Scan for the cell matching the given text and deliver its (x, y) coordinate at center. 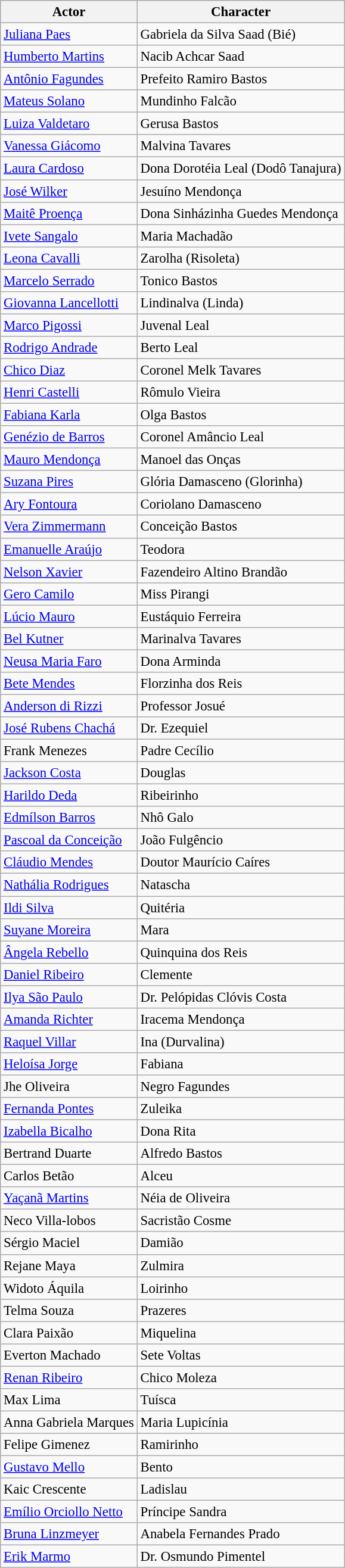
Teodora (241, 549)
Néia de Oliveira (241, 1198)
Jhe Oliveira (69, 1086)
Dona Arminda (241, 661)
Dona Sinházinha Guedes Mendonça (241, 213)
Dr. Pelópidas Clóvis Costa (241, 997)
Emanuelle Araújo (69, 549)
Character (241, 12)
Anderson di Rizzi (69, 706)
Prefeito Ramiro Bastos (241, 79)
Zuleika (241, 1109)
Harildo Deda (69, 796)
Clara Paixão (69, 1333)
Conceição Bastos (241, 527)
Alceu (241, 1176)
Miss Pirangi (241, 594)
Raquel Villar (69, 1042)
Ilya São Paulo (69, 997)
Doutor Maurício Caíres (241, 863)
Genézio de Barros (69, 437)
Chico Diaz (69, 370)
Ramirinho (241, 1445)
Neco Villa-lobos (69, 1221)
Natascha (241, 885)
Jesuíno Mendonça (241, 191)
Fabiana Karla (69, 415)
Sete Voltas (241, 1355)
Renan Ribeiro (69, 1377)
Henri Castelli (69, 392)
Bento (241, 1467)
Quinquina dos Reis (241, 952)
Sacristão Cosme (241, 1221)
Rodrigo Andrade (69, 348)
Actor (69, 12)
Mundinho Falcão (241, 101)
Negro Fagundes (241, 1086)
Damião (241, 1243)
Antônio Fagundes (69, 79)
Ribeirinho (241, 796)
Glória Damasceno (Glorinha) (241, 482)
Manoel das Onças (241, 460)
Quitéria (241, 908)
Lindinalva (Linda) (241, 303)
Ladislau (241, 1489)
Amanda Richter (69, 1020)
Frank Menezes (69, 751)
Nelson Xavier (69, 572)
Widoto Áquila (69, 1288)
Emílio Orciollo Netto (69, 1512)
Berto Leal (241, 348)
Carlos Betão (69, 1176)
Fernanda Pontes (69, 1109)
Ângela Rebello (69, 952)
Suyane Moreira (69, 930)
Vera Zimmermann (69, 527)
Professor Josué (241, 706)
Florzinha dos Reis (241, 684)
Loirinho (241, 1288)
Rejane Maya (69, 1265)
Suzana Pires (69, 482)
Bel Kutner (69, 639)
Nhô Galo (241, 818)
José Rubens Chachá (69, 728)
Fabiana (241, 1064)
Príncipe Sandra (241, 1512)
Mauro Mendonça (69, 460)
Marco Pigossi (69, 325)
Leona Cavalli (69, 258)
Vanessa Giácomo (69, 146)
Tonico Bastos (241, 280)
Mateus Solano (69, 101)
Eustáquio Ferreira (241, 616)
João Fulgêncio (241, 840)
Ary Fontoura (69, 504)
Cláudio Mendes (69, 863)
Marinalva Tavares (241, 639)
Zulmira (241, 1265)
Dona Dorotéia Leal (Dodô Tanajura) (241, 169)
Mara (241, 930)
Telma Souza (69, 1310)
Jackson Costa (69, 773)
Neusa Maria Faro (69, 661)
Iracema Mendonça (241, 1020)
Felipe Gimenez (69, 1445)
Gustavo Mello (69, 1467)
Maitê Proença (69, 213)
Ivete Sangalo (69, 236)
Alfredo Bastos (241, 1154)
Malvina Tavares (241, 146)
Izabella Bicalho (69, 1131)
Gabriela da Silva Saad (Bié) (241, 35)
Yaçanã Martins (69, 1198)
Clemente (241, 974)
Erik Marmo (69, 1557)
José Wilker (69, 191)
Nathália Rodrigues (69, 885)
Tuísca (241, 1400)
Prazeres (241, 1310)
Maria Machadão (241, 236)
Gerusa Bastos (241, 124)
Kaic Crescente (69, 1489)
Sérgio Maciel (69, 1243)
Pascoal da Conceição (69, 840)
Gero Camilo (69, 594)
Max Lima (69, 1400)
Juliana Paes (69, 35)
Padre Cecílio (241, 751)
Lúcio Mauro (69, 616)
Heloísa Jorge (69, 1064)
Fazendeiro Altino Brandão (241, 572)
Miquelina (241, 1333)
Coronel Melk Tavares (241, 370)
Ina (Durvalina) (241, 1042)
Juvenal Leal (241, 325)
Laura Cardoso (69, 169)
Humberto Martins (69, 57)
Douglas (241, 773)
Nacib Achcar Saad (241, 57)
Daniel Ribeiro (69, 974)
Marcelo Serrado (69, 280)
Edmílson Barros (69, 818)
Zarolha (Risoleta) (241, 258)
Anna Gabriela Marques (69, 1422)
Bertrand Duarte (69, 1154)
Coronel Amâncio Leal (241, 437)
Olga Bastos (241, 415)
Dr. Ezequiel (241, 728)
Chico Moleza (241, 1377)
Bete Mendes (69, 684)
Dr. Osmundo Pimentel (241, 1557)
Giovanna Lancellotti (69, 303)
Dona Rita (241, 1131)
Luiza Valdetaro (69, 124)
Rômulo Vieira (241, 392)
Everton Machado (69, 1355)
Coriolano Damasceno (241, 504)
Bruna Linzmeyer (69, 1534)
Anabela Fernandes Prado (241, 1534)
Ildi Silva (69, 908)
Maria Lupicínia (241, 1422)
